Return the (X, Y) coordinate for the center point of the cell that contains the specified text.  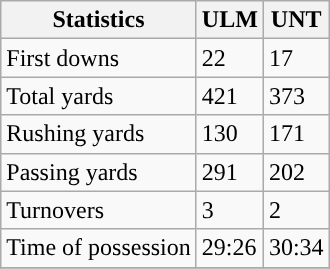
3 (230, 210)
373 (296, 96)
Time of possession (99, 248)
Total yards (99, 96)
421 (230, 96)
171 (296, 134)
22 (230, 58)
Rushing yards (99, 134)
17 (296, 58)
Passing yards (99, 172)
291 (230, 172)
29:26 (230, 248)
Turnovers (99, 210)
202 (296, 172)
UNT (296, 20)
30:34 (296, 248)
Statistics (99, 20)
130 (230, 134)
2 (296, 210)
First downs (99, 58)
ULM (230, 20)
